Extract the [X, Y] coordinate from the center of the cell holding the provided text.  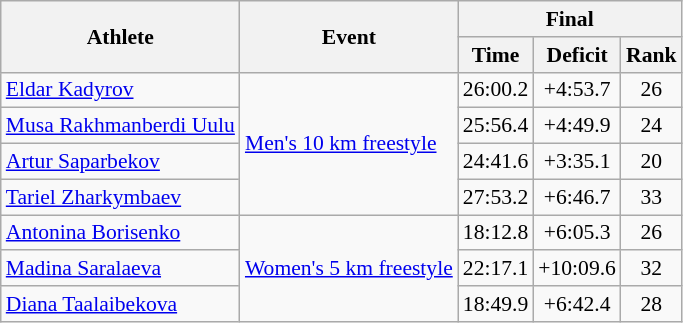
33 [652, 197]
Athlete [120, 36]
+10:09.6 [577, 269]
Rank [652, 55]
20 [652, 162]
Women's 5 km freestyle [349, 268]
18:49.9 [496, 304]
+6:05.3 [577, 233]
32 [652, 269]
Event [349, 36]
27:53.2 [496, 197]
+3:35.1 [577, 162]
25:56.4 [496, 126]
28 [652, 304]
Time [496, 55]
Artur Saparbekov [120, 162]
Diana Taalaibekova [120, 304]
Madina Saralaeva [120, 269]
26:00.2 [496, 90]
Men's 10 km freestyle [349, 143]
Eldar Kadyrov [120, 90]
Antonina Borisenko [120, 233]
Deficit [577, 55]
Tariel Zharkymbaev [120, 197]
Final [570, 19]
22:17.1 [496, 269]
18:12.8 [496, 233]
24:41.6 [496, 162]
Musa Rakhmanberdi Uulu [120, 126]
+4:53.7 [577, 90]
24 [652, 126]
+6:42.4 [577, 304]
+4:49.9 [577, 126]
+6:46.7 [577, 197]
